Capture the cell that displays the provided text and extract its (X, Y) central coordinate. 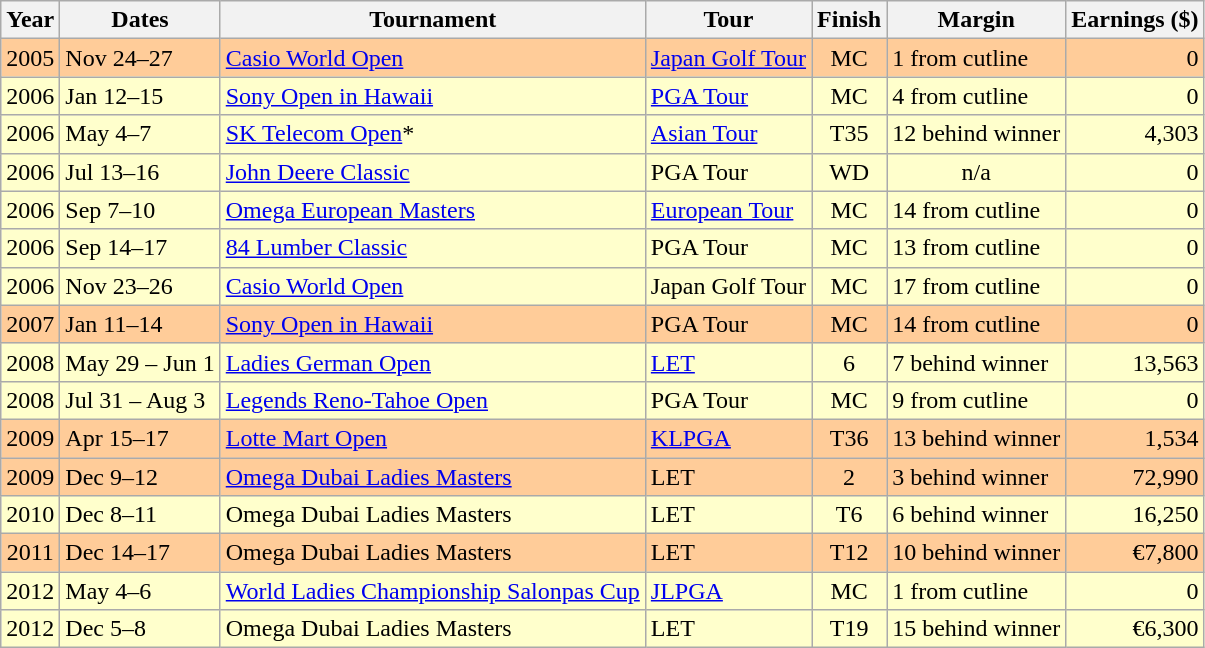
Tour (728, 20)
13 behind winner (976, 438)
T12 (850, 553)
T35 (850, 134)
n/a (976, 172)
3 behind winner (976, 477)
2 (850, 477)
6 behind winner (976, 515)
T36 (850, 438)
7 behind winner (976, 362)
Dec 5–8 (140, 629)
Lotte Mart Open (432, 438)
KLPGA (728, 438)
72,990 (1135, 477)
2010 (30, 515)
16,250 (1135, 515)
Sep 14–17 (140, 248)
Dec 8–11 (140, 515)
12 behind winner (976, 134)
May 4–7 (140, 134)
Jan 11–14 (140, 324)
Jul 13–16 (140, 172)
Ladies German Open (432, 362)
Year (30, 20)
6 (850, 362)
Tournament (432, 20)
Dates (140, 20)
2007 (30, 324)
JLPGA (728, 591)
Nov 24–27 (140, 58)
World Ladies Championship Salonpas Cup (432, 591)
Dec 9–12 (140, 477)
European Tour (728, 210)
Nov 23–26 (140, 286)
84 Lumber Classic (432, 248)
15 behind winner (976, 629)
SK Telecom Open* (432, 134)
WD (850, 172)
Asian Tour (728, 134)
John Deere Classic (432, 172)
T6 (850, 515)
T19 (850, 629)
€6,300 (1135, 629)
Omega European Masters (432, 210)
4,303 (1135, 134)
Sep 7–10 (140, 210)
17 from cutline (976, 286)
Finish (850, 20)
1,534 (1135, 438)
13 from cutline (976, 248)
2011 (30, 553)
Jul 31 – Aug 3 (140, 400)
Earnings ($) (1135, 20)
Legends Reno-Tahoe Open (432, 400)
Jan 12–15 (140, 96)
May 29 – Jun 1 (140, 362)
9 from cutline (976, 400)
May 4–6 (140, 591)
€7,800 (1135, 553)
2005 (30, 58)
10 behind winner (976, 553)
4 from cutline (976, 96)
Margin (976, 20)
13,563 (1135, 362)
Apr 15–17 (140, 438)
Dec 14–17 (140, 553)
